For the text-containing cell, return its midpoint in [x, y] coordinate format. 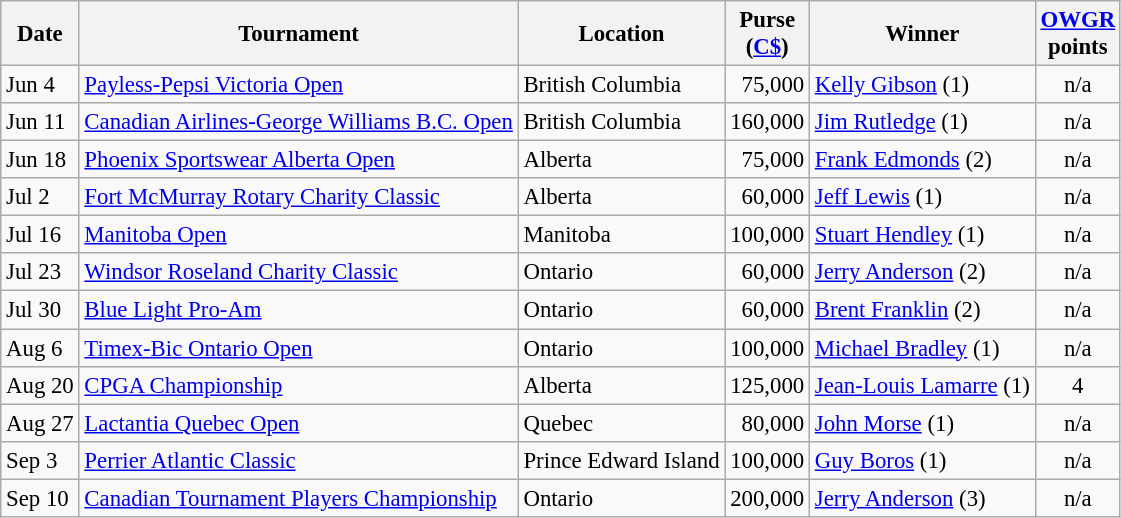
Aug 20 [40, 385]
Location [622, 34]
Manitoba Open [298, 235]
John Morse (1) [922, 423]
Aug 6 [40, 348]
Jun 4 [40, 85]
Lactantia Quebec Open [298, 423]
Kelly Gibson (1) [922, 85]
Jim Rutledge (1) [922, 122]
Aug 27 [40, 423]
Purse(C$) [768, 34]
Windsor Roseland Charity Classic [298, 273]
Jun 18 [40, 160]
Jerry Anderson (2) [922, 273]
Jerry Anderson (3) [922, 498]
OWGRpoints [1078, 34]
Prince Edward Island [622, 460]
Perrier Atlantic Classic [298, 460]
Quebec [622, 423]
Winner [922, 34]
160,000 [768, 122]
Jean-Louis Lamarre (1) [922, 385]
4 [1078, 385]
CPGA Championship [298, 385]
Jul 16 [40, 235]
Timex-Bic Ontario Open [298, 348]
200,000 [768, 498]
Sep 3 [40, 460]
Fort McMurray Rotary Charity Classic [298, 197]
Jul 30 [40, 310]
Jul 2 [40, 197]
Frank Edmonds (2) [922, 160]
Michael Bradley (1) [922, 348]
Canadian Airlines-George Williams B.C. Open [298, 122]
Payless-Pepsi Victoria Open [298, 85]
Phoenix Sportswear Alberta Open [298, 160]
Date [40, 34]
Tournament [298, 34]
80,000 [768, 423]
Stuart Hendley (1) [922, 235]
125,000 [768, 385]
Blue Light Pro-Am [298, 310]
Brent Franklin (2) [922, 310]
Canadian Tournament Players Championship [298, 498]
Jun 11 [40, 122]
Guy Boros (1) [922, 460]
Jeff Lewis (1) [922, 197]
Sep 10 [40, 498]
Jul 23 [40, 273]
Manitoba [622, 235]
